Provide the [x, y] coordinate of the cell's center where the given text is located.  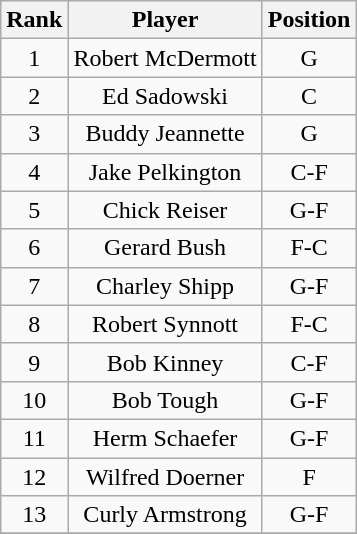
5 [34, 210]
Chick Reiser [165, 210]
3 [34, 134]
4 [34, 172]
Ed Sadowski [165, 96]
Gerard Bush [165, 248]
13 [34, 515]
Jake Pelkington [165, 172]
10 [34, 400]
Robert McDermott [165, 58]
F [309, 477]
6 [34, 248]
1 [34, 58]
Buddy Jeannette [165, 134]
Wilfred Doerner [165, 477]
Robert Synnott [165, 324]
Curly Armstrong [165, 515]
2 [34, 96]
Rank [34, 20]
Bob Kinney [165, 362]
9 [34, 362]
Position [309, 20]
11 [34, 438]
Player [165, 20]
12 [34, 477]
C [309, 96]
7 [34, 286]
8 [34, 324]
Bob Tough [165, 400]
Charley Shipp [165, 286]
Herm Schaefer [165, 438]
